Output the (x, y) coordinate of the center of the cell containing the given text.  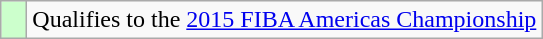
Qualifies to the 2015 FIBA Americas Championship (284, 20)
